Return [X, Y] of the center of cell containing provided text 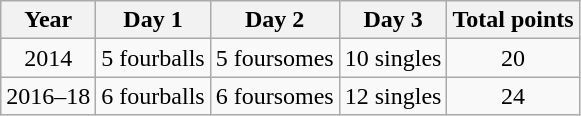
Year [48, 20]
5 foursomes [274, 58]
Day 2 [274, 20]
12 singles [393, 96]
2014 [48, 58]
10 singles [393, 58]
6 fourballs [153, 96]
Day 1 [153, 20]
5 fourballs [153, 58]
20 [513, 58]
6 foursomes [274, 96]
Total points [513, 20]
24 [513, 96]
Day 3 [393, 20]
2016–18 [48, 96]
